Determine the [X, Y] coordinate at the center of the cell enclosing the given text.  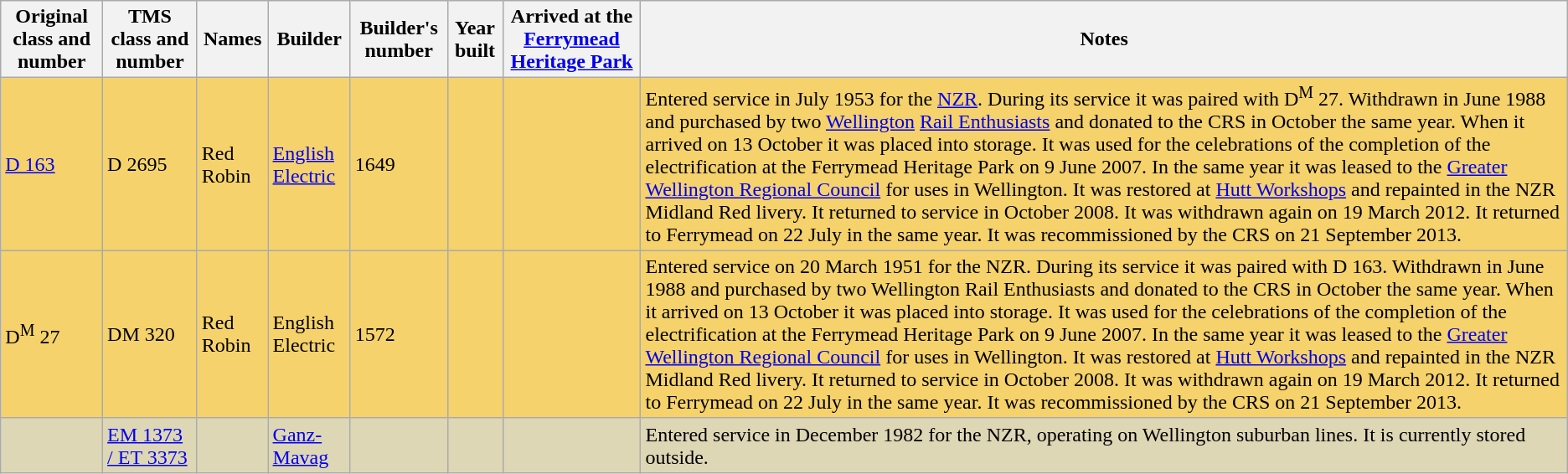
D 2695 [151, 164]
Builder's number [399, 39]
Entered service in December 1982 for the NZR, operating on Wellington suburban lines. It is currently stored outside. [1104, 446]
Ganz-Mavag [309, 446]
Notes [1104, 39]
EM 1373 / ET 3373 [151, 446]
TMS class and number [151, 39]
Year built [475, 39]
DM 27 [52, 334]
Builder [309, 39]
Original class and number [52, 39]
D 163 [52, 164]
DM 320 [151, 334]
Arrived at the Ferrymead Heritage Park [571, 39]
1572 [399, 334]
Names [233, 39]
1649 [399, 164]
